Locate the cell with the specified text and output its [x, y] center coordinate. 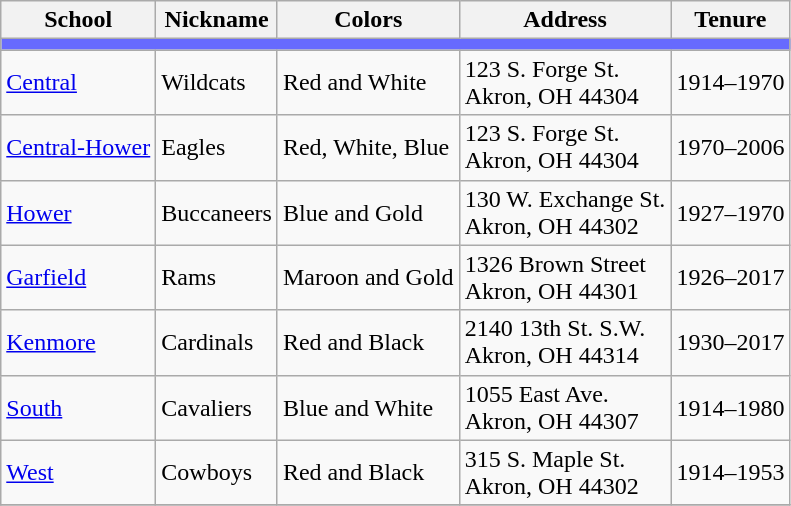
Central [78, 82]
1914–1980 [730, 408]
Address [565, 20]
Tenure [730, 20]
2140 13th St. S.W.Akron, OH 44314 [565, 342]
1326 Brown StreetAkron, OH 44301 [565, 278]
1055 East Ave.Akron, OH 44307 [565, 408]
Cavaliers [217, 408]
Blue and Gold [368, 212]
Wildcats [217, 82]
1926–2017 [730, 278]
Cowboys [217, 472]
1930–2017 [730, 342]
Hower [78, 212]
South [78, 408]
Red, White, Blue [368, 148]
Colors [368, 20]
1914–1970 [730, 82]
Red and White [368, 82]
Central-Hower [78, 148]
1927–1970 [730, 212]
Blue and White [368, 408]
Maroon and Gold [368, 278]
West [78, 472]
Buccaneers [217, 212]
315 S. Maple St.Akron, OH 44302 [565, 472]
1970–2006 [730, 148]
130 W. Exchange St.Akron, OH 44302 [565, 212]
Kenmore [78, 342]
Eagles [217, 148]
Garfield [78, 278]
Nickname [217, 20]
1914–1953 [730, 472]
Cardinals [217, 342]
School [78, 20]
Rams [217, 278]
